Extract the (x, y) coordinate from the center of the cell holding the provided text.  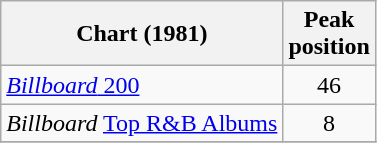
Billboard Top R&B Albums (142, 123)
Peakposition (329, 34)
Chart (1981) (142, 34)
46 (329, 85)
Billboard 200 (142, 85)
8 (329, 123)
